Find where the given text appears and provide that cell's center as (x, y) coordinate. 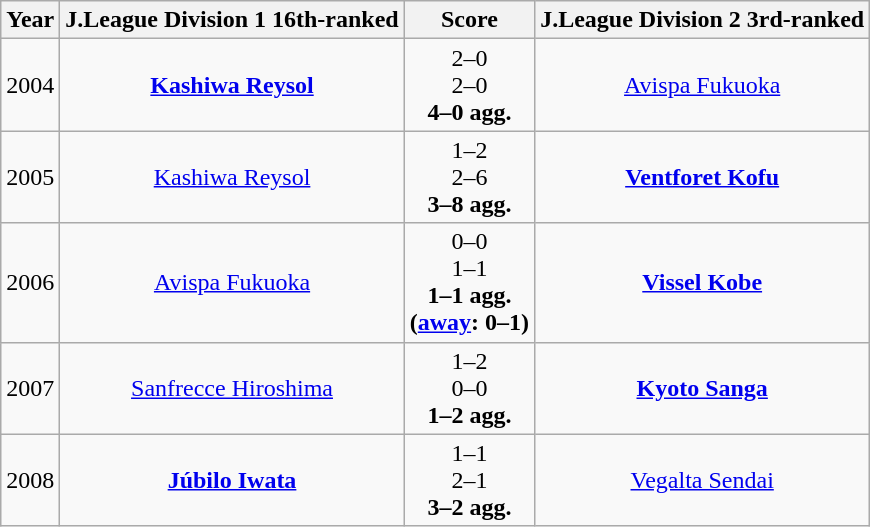
2004 (30, 85)
2008 (30, 480)
0–01–11–1 agg.(away: 0–1) (469, 282)
1–12–13–2 agg. (469, 480)
2–02–04–0 agg. (469, 85)
Vegalta Sendai (702, 480)
Sanfrecce Hiroshima (232, 388)
J.League Division 1 16th-ranked (232, 20)
Júbilo Iwata (232, 480)
2005 (30, 177)
1–20–01–2 agg. (469, 388)
2006 (30, 282)
Ventforet Kofu (702, 177)
Score (469, 20)
1–22–63–8 agg. (469, 177)
Year (30, 20)
Kyoto Sanga (702, 388)
Vissel Kobe (702, 282)
2007 (30, 388)
J.League Division 2 3rd-ranked (702, 20)
